From the cell containing the given text, extract its center point as (x, y) coordinate. 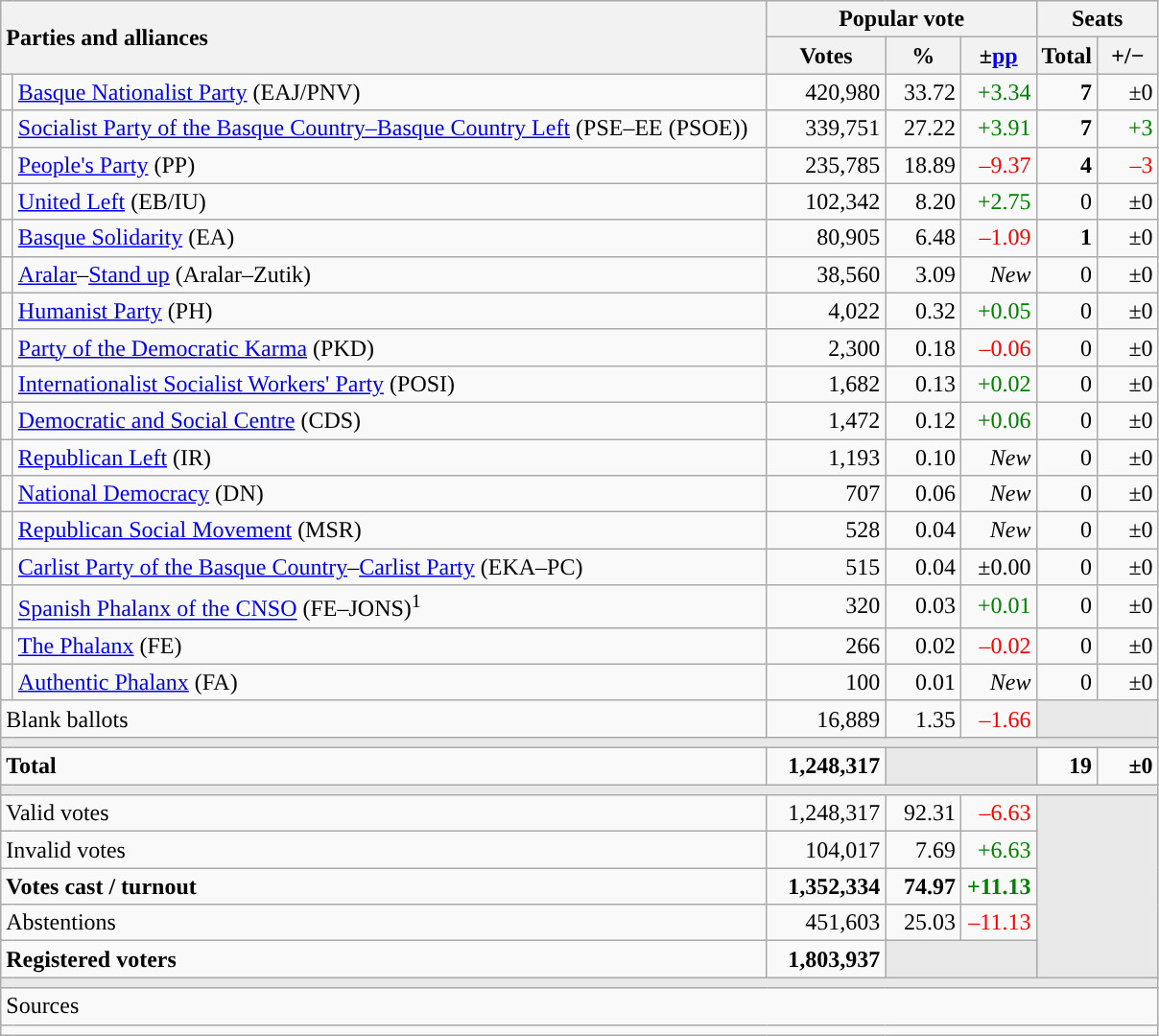
Registered voters (384, 959)
Humanist Party (PH) (390, 311)
–1.09 (998, 238)
±0.00 (998, 567)
Votes cast / turnout (384, 886)
Votes (826, 56)
+0.05 (998, 311)
92.31 (923, 813)
Seats (1098, 19)
Invalid votes (384, 850)
Blank ballots (384, 718)
4 (1067, 165)
0.12 (923, 420)
+3 (1128, 129)
528 (826, 530)
1,682 (826, 384)
19 (1067, 766)
+11.13 (998, 886)
1,472 (826, 420)
–6.63 (998, 813)
420,980 (826, 92)
Republican Left (IR) (390, 458)
–3 (1128, 165)
Party of the Democratic Karma (PKD) (390, 347)
320 (826, 606)
451,603 (826, 923)
1,193 (826, 458)
Spanish Phalanx of the CNSO (FE–JONS)1 (390, 606)
The Phalanx (FE) (390, 646)
Democratic and Social Centre (CDS) (390, 420)
0.13 (923, 384)
People's Party (PP) (390, 165)
Popular vote (902, 19)
2,300 (826, 347)
3.09 (923, 274)
–11.13 (998, 923)
1.35 (923, 718)
–9.37 (998, 165)
1,352,334 (826, 886)
80,905 (826, 238)
74.97 (923, 886)
Valid votes (384, 813)
16,889 (826, 718)
+2.75 (998, 201)
Basque Solidarity (EA) (390, 238)
+0.06 (998, 420)
Parties and alliances (384, 37)
0.32 (923, 311)
102,342 (826, 201)
104,017 (826, 850)
33.72 (923, 92)
1 (1067, 238)
Authentic Phalanx (FA) (390, 682)
–1.66 (998, 718)
Republican Social Movement (MSR) (390, 530)
25.03 (923, 923)
Internationalist Socialist Workers' Party (POSI) (390, 384)
0.10 (923, 458)
+6.63 (998, 850)
266 (826, 646)
235,785 (826, 165)
515 (826, 567)
–0.06 (998, 347)
+3.34 (998, 92)
Sources (579, 1006)
Aralar–Stand up (Aralar–Zutik) (390, 274)
27.22 (923, 129)
+0.02 (998, 384)
+0.01 (998, 606)
0.18 (923, 347)
4,022 (826, 311)
Carlist Party of the Basque Country–Carlist Party (EKA–PC) (390, 567)
0.02 (923, 646)
0.03 (923, 606)
38,560 (826, 274)
0.06 (923, 494)
Abstentions (384, 923)
United Left (EB/IU) (390, 201)
7.69 (923, 850)
+/− (1128, 56)
100 (826, 682)
339,751 (826, 129)
1,803,937 (826, 959)
Basque Nationalist Party (EAJ/PNV) (390, 92)
8.20 (923, 201)
707 (826, 494)
% (923, 56)
±pp (998, 56)
Socialist Party of the Basque Country–Basque Country Left (PSE–EE (PSOE)) (390, 129)
–0.02 (998, 646)
+3.91 (998, 129)
National Democracy (DN) (390, 494)
18.89 (923, 165)
6.48 (923, 238)
0.01 (923, 682)
